Locate the cell with the specified text and output its (X, Y) center coordinate. 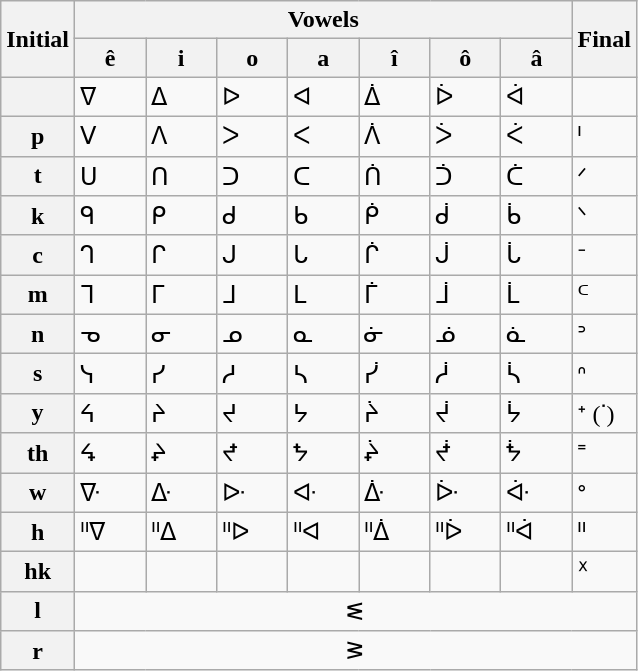
ᐦᐁ (110, 532)
ᐊ (324, 97)
ᓰ (394, 374)
ᐓ (252, 492)
ᔫ (466, 413)
ᐲ (394, 136)
ᖪ (252, 453)
ᖩ (394, 453)
s (38, 374)
ᕽ (604, 572)
â (536, 58)
ᓇ (324, 334)
h (38, 532)
ᒋ (182, 255)
m (38, 295)
ᔪ (252, 413)
ᑏ (394, 176)
ᐚ (536, 492)
ᒧ (252, 295)
ᓱ (252, 374)
ᑖ (536, 176)
ᓬ (356, 611)
ᒐ (324, 255)
ᐍ (110, 492)
ᑎ (182, 176)
ᐳ (252, 136)
ᖧ (110, 453)
ᔩ (394, 413)
t (38, 176)
ᐠ (604, 216)
ᓄ (252, 334)
y (38, 413)
ᐕ (466, 492)
ô (466, 58)
Vowels (324, 20)
ᒦ (394, 295)
ᑊ (604, 136)
ᓀ (110, 334)
ᒥ (182, 295)
l (38, 611)
ᓴ (324, 374)
ᓯ (182, 374)
ᐦᐆ (466, 532)
ᑳ (536, 216)
ᒨ (466, 295)
ᑮ (394, 216)
ᐤ (604, 492)
ᒫ (536, 295)
Final (604, 39)
ᓂ (182, 334)
ᐁ (110, 97)
ᐦᐊ (324, 532)
th (38, 453)
ᐄ (394, 97)
ᓃ (394, 334)
î (394, 58)
ᐦᐃ (182, 532)
ᕒ (356, 651)
ᐅ (252, 97)
p (38, 136)
ᐦᐄ (394, 532)
ᐏ (182, 492)
ᐑ (394, 492)
ᐸ (324, 136)
ᑰ (466, 216)
a (324, 58)
ᓭ (110, 374)
ᔨ (182, 413)
ᒎ (466, 255)
w (38, 492)
ᒼ (604, 295)
Initial (38, 39)
ᐨ (604, 255)
k (38, 216)
ᑫ (110, 216)
ᐴ (466, 136)
ᐋ (536, 97)
ᑲ (324, 216)
ᖨ (182, 453)
ᒍ (252, 255)
ᙾ (604, 453)
ᓵ (536, 374)
ᒉ (110, 255)
o (252, 58)
n (38, 334)
r (38, 651)
ᒣ (110, 295)
ᐦ (604, 532)
ᔮ (536, 413)
hk (38, 572)
ᐣ (604, 334)
i (182, 58)
ᔭ (324, 413)
ᐦᐅ (252, 532)
ᐦᐋ (536, 532)
ᓲ (466, 374)
ᐯ (110, 136)
ᐃ (182, 97)
c (38, 255)
ᑑ (466, 176)
ᐹ (536, 136)
ᐘ (324, 492)
ᐱ (182, 136)
ᒌ (394, 255)
ᐟ (604, 176)
ᖫ (466, 453)
ᑌ (110, 176)
ᐢ (604, 374)
ᕀ (ᐝ) (604, 413)
ê (110, 58)
ᐆ (466, 97)
ᓈ (536, 334)
ᖭ (536, 453)
ᒑ (536, 255)
ᖬ (324, 453)
ᔦ (110, 413)
ᑭ (182, 216)
ᑯ (252, 216)
ᑐ (252, 176)
ᓅ (466, 334)
ᑕ (324, 176)
ᒪ (324, 295)
